Provide the [X, Y] coordinate of the cell's center where the given text is located.  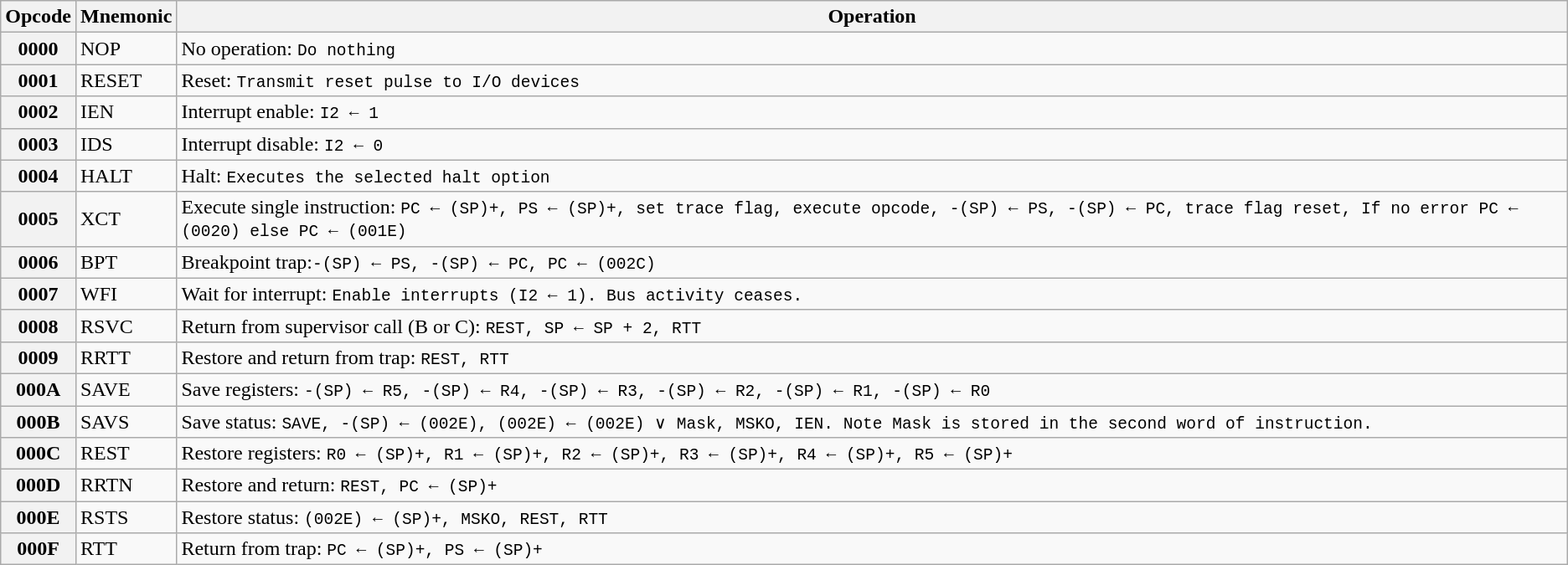
0007 [39, 294]
0008 [39, 326]
0001 [39, 80]
000A [39, 389]
RESET [126, 80]
RRTT [126, 357]
RSTS [126, 517]
IDS [126, 144]
0002 [39, 112]
Restore and return: REST, PC ← (SP)+ [872, 485]
RSVC [126, 326]
NOP [126, 49]
REST [126, 454]
Breakpoint trap:-(SP) ← PS, -(SP) ← PC, PC ← (002C) [872, 262]
Restore status: (002E) ← (SP)+, MSKO, REST, RTT [872, 517]
0000 [39, 49]
0003 [39, 144]
Save status: SAVE, -(SP) ← (002E), (002E) ← (002E) ∨ Mask, MSKO, IEN. Note Mask is stored in the second word of instruction. [872, 421]
Opcode [39, 17]
000E [39, 517]
IEN [126, 112]
0006 [39, 262]
000B [39, 421]
Save registers: -(SP) ← R5, -(SP) ← R4, -(SP) ← R3, -(SP) ← R2, -(SP) ← R1, -(SP) ← R0 [872, 389]
000F [39, 549]
Operation [872, 17]
BPT [126, 262]
SAVE [126, 389]
Restore registers: R0 ← (SP)+, R1 ← (SP)+, R2 ← (SP)+, R3 ← (SP)+, R4 ← (SP)+, R5 ← (SP)+ [872, 454]
0004 [39, 176]
XCT [126, 219]
Interrupt disable: I2 ← 0 [872, 144]
No operation: Do nothing [872, 49]
000D [39, 485]
Return from supervisor call (B or C): REST, SP ← SP + 2, RTT [872, 326]
Restore and return from trap: REST, RTT [872, 357]
Reset: Transmit reset pulse to I/O devices [872, 80]
Interrupt enable: I2 ← 1 [872, 112]
0009 [39, 357]
WFI [126, 294]
000C [39, 454]
HALT [126, 176]
RRTN [126, 485]
Mnemonic [126, 17]
Halt: Executes the selected halt option [872, 176]
Wait for interrupt: Enable interrupts (I2 ← 1). Bus activity ceases. [872, 294]
0005 [39, 219]
RTT [126, 549]
Return from trap: PC ← (SP)+, PS ← (SP)+ [872, 549]
SAVS [126, 421]
